Determine the (x, y) coordinate at the center of the cell enclosing the given text.  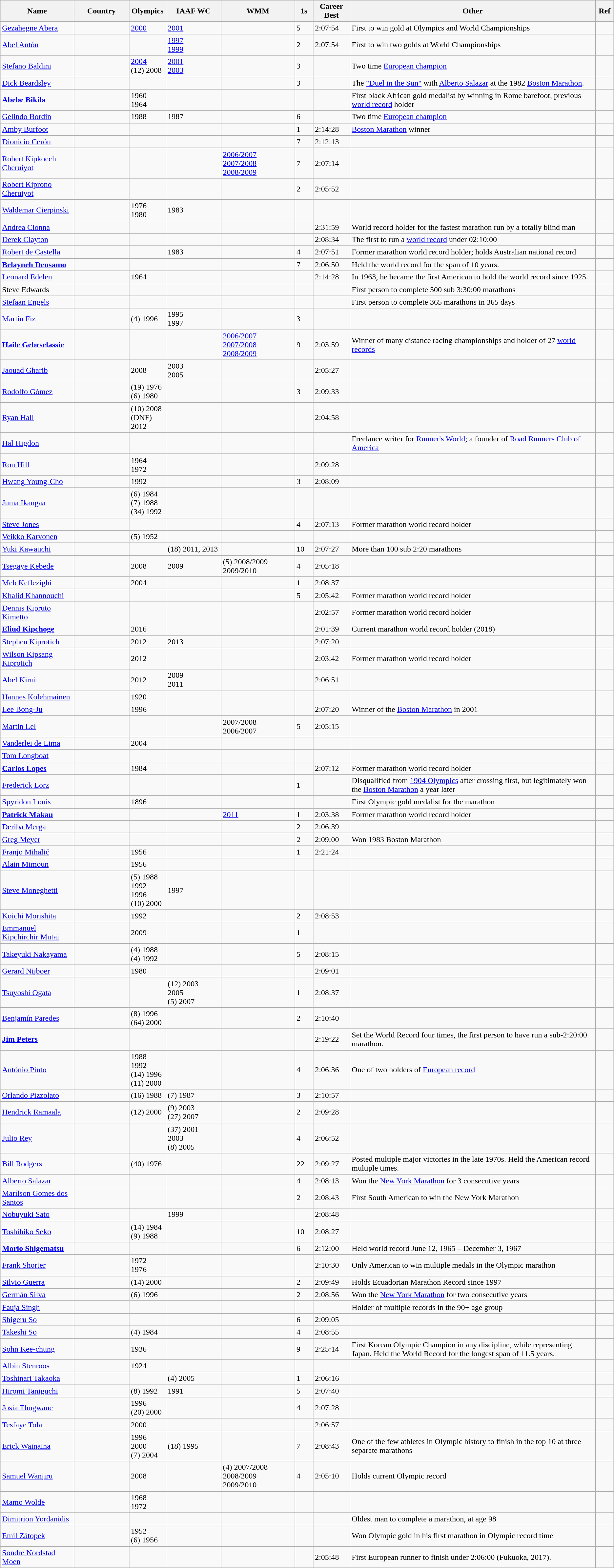
Held world record June 12, 1965 – December 3, 1967 (473, 1248)
2:06:52 (332, 1138)
2:03:42 (332, 658)
2:05:18 (332, 566)
Alberto Salazar (37, 1181)
1984 (148, 768)
2:10:40 (332, 1018)
Hiromi Taniguchi (37, 1391)
First South American to win the New York Marathon (473, 1197)
(16) 1988 (148, 1096)
Haile Gebrselassie (37, 345)
(12) 2003 2005(5) 2007 (194, 992)
Won 1983 Boston Marathon (473, 839)
Bill Rodgers (37, 1164)
2:12:13 (332, 142)
1988 1992 (14) 1996 (11) 2000 (148, 1070)
Leonard Edelen (37, 277)
2003 2005 (194, 371)
Amby Burfoot (37, 129)
Sondre Nordstad Moen (37, 1557)
Marílson Gomes dos Santos (37, 1197)
1952 (6) 1956 (148, 1536)
Gezahegne Abera (37, 28)
Juma Ikangaa (37, 503)
In 1963, he became the first American to hold the world record since 1925. (473, 277)
Winner of the Boston Marathon in 2001 (473, 709)
Andrea Cionna (37, 227)
22 (304, 1164)
Benjamín Paredes (37, 1018)
2:09:33 (332, 392)
2011 (258, 814)
1988 (148, 117)
Albin Stenroos (37, 1366)
Mamo Wolde (37, 1502)
2:05:48 (332, 1557)
Nobuyuki Sato (37, 1215)
First to win gold at Olympics and World Championships (473, 28)
2:10:57 (332, 1096)
Wilson Kipsang Kiprotich (37, 658)
Toshinari Takaoka (37, 1378)
Hendrick Ramaala (37, 1112)
1968 1972 (148, 1502)
Oldest man to complete a marathon, at age 98 (473, 1519)
(12) 2000 (148, 1112)
2:09:05 (332, 1319)
2:05:15 (332, 726)
(9) 2003 (27) 2007 (194, 1112)
Orlando Pizzolato (37, 1096)
Dimitrion Yordanidis (37, 1519)
The "Duel in the Sun" with Alberto Salazar at the 1982 Boston Marathon. (473, 83)
2:25:14 (332, 1349)
2:08:27 (332, 1232)
1976 1980 (148, 210)
2:06:16 (332, 1378)
First to win two golds at World Championships (473, 45)
Derek Clayton (37, 240)
Koichi Morishita (37, 916)
2:07:27 (332, 549)
First European runner to finish under 2:06:00 (Fukuoka, 2017). (473, 1557)
Morio Shigematsu (37, 1248)
2:04:58 (332, 417)
(37) 2001 2003 (8) 2005 (194, 1138)
Boston Marathon winner (473, 129)
1972 1976 (148, 1265)
Frank Shorter (37, 1265)
Silvio Guerra (37, 1282)
Erick Wainaina (37, 1446)
Emil Zátopek (37, 1536)
Tom Longboat (37, 755)
Career Best (332, 11)
Jaouad Gharib (37, 371)
Frederick Lorz (37, 785)
2:07:13 (332, 524)
1964 1972 (148, 464)
2:03:59 (332, 345)
Ron Hill (37, 464)
2:06:39 (332, 827)
Abebe Bikila (37, 100)
2:09:01 (332, 971)
1896 (148, 802)
Sohn Kee-chung (37, 1349)
Emmanuel Kipchirchir Mutai (37, 933)
First black African gold medalist by winning in Rome barefoot, previous world record holder (473, 100)
One of two holders of European record (473, 1070)
Winner of many distance racing championships and holder of 27 world records (473, 345)
Abel Kirui (37, 680)
First Olympic gold medalist for the marathon (473, 802)
2:06:51 (332, 680)
2:01:39 (332, 629)
1960 1964 (148, 100)
Vanderlei de Lima (37, 743)
Dionicio Cerón (37, 142)
2:03:38 (332, 814)
1995 1997 (194, 319)
2:06:50 (332, 265)
2:08:15 (332, 954)
2:08:34 (332, 240)
Rodolfo Gómez (37, 392)
Stefaan Engels (37, 302)
One of the few athletes in Olympic history to finish in the top 10 at three separate marathons (473, 1446)
(6) 1996 (148, 1295)
Freelance writer for Runner's World; a founder of Road Runners Club of America (473, 443)
Olympics (148, 11)
2:21:24 (332, 852)
1997 1999 (194, 45)
Spyridon Louis (37, 802)
Veikko Karvonen (37, 537)
2007/2008 2006/2007 (258, 726)
Robert Kipkoech Cheruiyot (37, 163)
Yuki Kawauchi (37, 549)
Won Olympic gold in his first marathon in Olympic record time (473, 1536)
2:07:51 (332, 252)
Only American to win multiple medals in the Olympic marathon (473, 1265)
(10) 2008 (DNF) 2012 (148, 417)
Takeshi So (37, 1332)
Stephen Kiprotich (37, 642)
1920 (148, 697)
(7) 1987 (194, 1096)
IAAF WC (194, 11)
Robert de Castella (37, 252)
(4) 1996 (148, 319)
Martín Fiz (37, 319)
Holder of multiple records in the 90+ age group (473, 1307)
Fauja Singh (37, 1307)
Franjo Mihalić (37, 852)
Posted multiple major victories in the late 1970s. Held the American record multiple times. (473, 1164)
(4) 2007/2008 2008/2009 2009/2010 (258, 1476)
2:05:10 (332, 1476)
2:05:42 (332, 595)
(6) 1984 (7) 1988 (34) 1992 (148, 503)
2:06:36 (332, 1070)
2:08:09 (332, 481)
2:09:49 (332, 1282)
(4) 1984 (148, 1332)
First person to complete 500 sub 3:30:00 marathons (473, 290)
Carlos Lopes (37, 768)
2016 (148, 629)
Gerard Nijboer (37, 971)
World record holder for the fastest marathon run by a totally blind man (473, 227)
(14) 1984 (9) 1988 (148, 1232)
2004 (12) 2008 (148, 66)
More than 100 sub 2:20 marathons (473, 549)
1991 (194, 1391)
Waldemar Cierpinski (37, 210)
Hwang Young-Cho (37, 481)
Steve Edwards (37, 290)
1996 (148, 709)
2:08:13 (332, 1181)
(18) 2011, 2013 (194, 549)
Toshihiko Seko (37, 1232)
(19) 1976 (6) 1980 (148, 392)
Greg Meyer (37, 839)
2001 (194, 28)
First person to complete 365 marathons in 365 days (473, 302)
2:02:57 (332, 613)
Held the world record for the span of 10 years. (473, 265)
(4) 1988 (4) 1992 (148, 954)
2:05:27 (332, 371)
Germán Silva (37, 1295)
(5) 2008/2009 2009/2010 (258, 566)
Dennis Kipruto Kimetto (37, 613)
Abel Antón (37, 45)
2:08:55 (332, 1332)
Meb Keflezighi (37, 583)
1980 (148, 971)
Josia Thugwane (37, 1408)
Gelindo Bordin (37, 117)
(8) 1992 (148, 1391)
Dick Beardsley (37, 83)
Belayneh Densamo (37, 265)
2013 (194, 642)
1999 (194, 1215)
(18) 1995 (194, 1446)
2:07:40 (332, 1391)
Lee Bong-Ju (37, 709)
2:07:14 (332, 163)
2001 2003 (194, 66)
Former marathon world record holder; holds Australian national record (473, 252)
1936 (148, 1349)
Patrick Makau (37, 814)
(14) 2000 (148, 1282)
2:19:22 (332, 1039)
The first to run a world record under 02:10:00 (473, 240)
2:09:00 (332, 839)
Hannes Kolehmainen (37, 697)
1997 (194, 890)
Steve Jones (37, 524)
Tsegaye Kebede (37, 566)
2:08:56 (332, 1295)
2:06:57 (332, 1425)
1987 (194, 117)
1996 (20) 2000 (148, 1408)
Holds Ecuadorian Marathon Record since 1997 (473, 1282)
Won the New York Marathon for two consecutive years (473, 1295)
António Pinto (37, 1070)
Disqualified from 1904 Olympics after crossing first, but legitimately won the Boston Marathon a year later (473, 785)
(5) 1988 1992 1996 (10) 2000 (148, 890)
Name (37, 11)
Robert Kiprono Cheruiyot (37, 189)
Alain Mimoun (37, 864)
2:05:52 (332, 189)
(8) 1996 (64) 2000 (148, 1018)
1s (304, 11)
2009 2011 (194, 680)
Won the New York Marathon for 3 consecutive years (473, 1181)
2:08:48 (332, 1215)
First Korean Olympic Champion in any discipline, while representing Japan. Held the World Record for the longest span of 11.5 years. (473, 1349)
2:07:12 (332, 768)
Other (473, 11)
Julio Rey (37, 1138)
Stefano Baldini (37, 66)
WMM (258, 11)
Jim Peters (37, 1039)
Khalid Khannouchi (37, 595)
Shigeru So (37, 1319)
Country (101, 11)
2:12:00 (332, 1248)
Hal Higdon (37, 443)
(5) 1952 (148, 537)
2:09:27 (332, 1164)
2:10:30 (332, 1265)
Takeyuki Nakayama (37, 954)
Ref (604, 11)
1924 (148, 1366)
(4) 2005 (194, 1378)
Samuel Wanjiru (37, 1476)
2:31:59 (332, 227)
2:07:28 (332, 1408)
2:08:53 (332, 916)
Eliud Kipchoge (37, 629)
Steve Moneghetti (37, 890)
Tsuyoshi Ogata (37, 992)
Tesfaye Tola (37, 1425)
1964 (148, 277)
1996 2000 (7) 2004 (148, 1446)
Set the World Record four times, the first person to have run a sub-2:20:00 marathon. (473, 1039)
(40) 1976 (148, 1164)
Current marathon world record holder (2018) (473, 629)
Martin Lel (37, 726)
Ryan Hall (37, 417)
Deriba Merga (37, 827)
Holds current Olympic record (473, 1476)
